Search for the cell housing the specified text and yield its (X, Y) center coordinate. 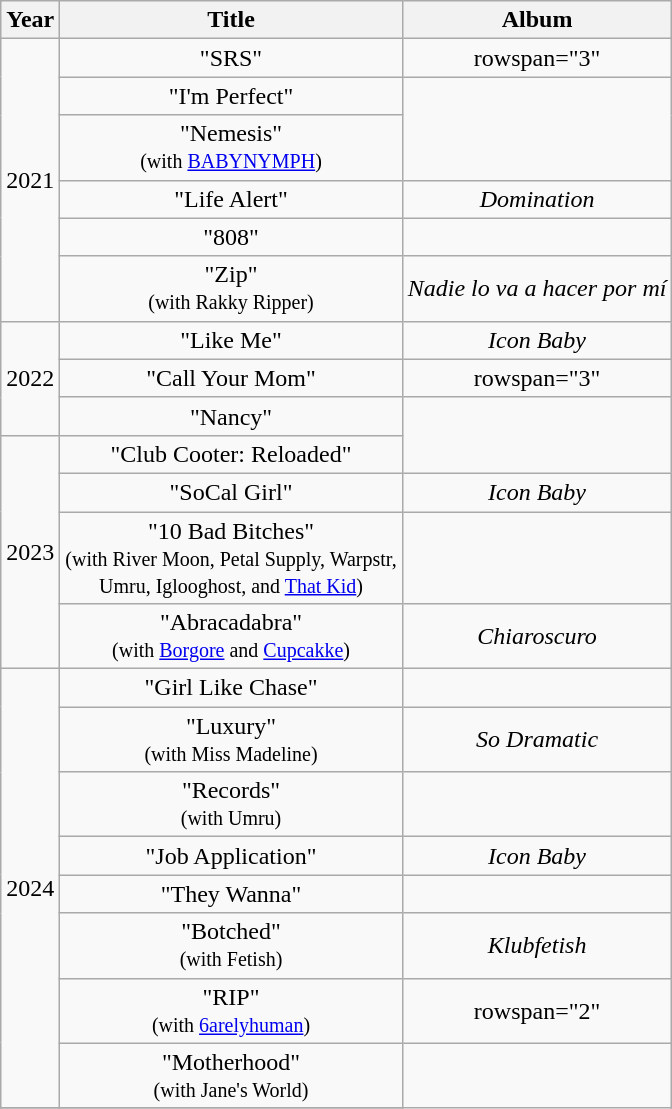
"Nancy" (231, 416)
2022 (30, 378)
"Club Cooter: Reloaded" (231, 454)
"Motherhood"(with Jane's World) (231, 1076)
"SRS" (231, 58)
Title (231, 20)
2023 (30, 552)
"SoCal Girl" (231, 492)
"Girl Like Chase" (231, 688)
"Nemesis"(with BABYNYMPH) (231, 148)
Nadie lo va a hacer por mí (537, 288)
Year (30, 20)
"Abracadabra"(with Borgore and Cupcakke) (231, 636)
So Dramatic (537, 740)
"Like Me" (231, 340)
"I'm Perfect" (231, 96)
2021 (30, 180)
"They Wanna" (231, 894)
Domination (537, 199)
"10 Bad Bitches"(with River Moon, Petal Supply, Warpstr, Umru, Iglooghost, and That Kid) (231, 558)
"Life Alert" (231, 199)
"Zip"(with Rakky Ripper) (231, 288)
Album (537, 20)
2024 (30, 889)
rowspan="2" (537, 1010)
"RIP"(with 6arelyhuman) (231, 1010)
"808" (231, 237)
"Call Your Mom" (231, 378)
"Luxury"(with Miss Madeline) (231, 740)
Klubfetish (537, 946)
Chiaroscuro (537, 636)
"Records"(with Umru) (231, 804)
"Job Application" (231, 856)
"Botched"(with Fetish) (231, 946)
